Output the (x, y) coordinate of the center of the cell containing the given text.  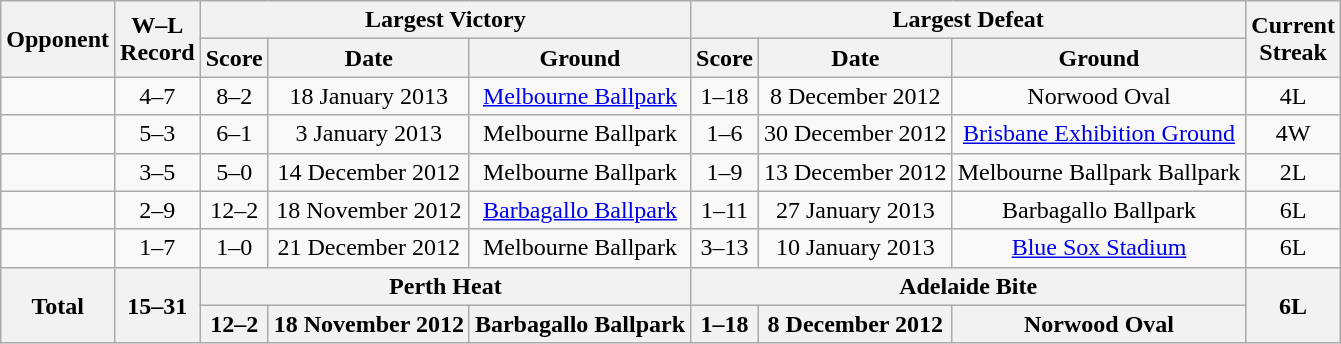
3–5 (158, 172)
21 December 2012 (368, 248)
Total (58, 305)
Brisbane Exhibition Ground (1099, 134)
2L (1294, 172)
18 January 2013 (368, 96)
2–9 (158, 210)
CurrentStreak (1294, 39)
8–2 (234, 96)
1–6 (725, 134)
5–3 (158, 134)
4W (1294, 134)
Largest Victory (445, 20)
Perth Heat (445, 286)
3 January 2013 (368, 134)
4–7 (158, 96)
15–31 (158, 305)
10 January 2013 (855, 248)
13 December 2012 (855, 172)
1–7 (158, 248)
27 January 2013 (855, 210)
1–11 (725, 210)
3–13 (725, 248)
30 December 2012 (855, 134)
Blue Sox Stadium (1099, 248)
Adelaide Bite (968, 286)
W–LRecord (158, 39)
Largest Defeat (968, 20)
1–0 (234, 248)
5–0 (234, 172)
4L (1294, 96)
6–1 (234, 134)
1–9 (725, 172)
Opponent (58, 39)
14 December 2012 (368, 172)
Melbourne Ballpark Ballpark (1099, 172)
